Extract the (X, Y) coordinate from the center of the cell holding the provided text.  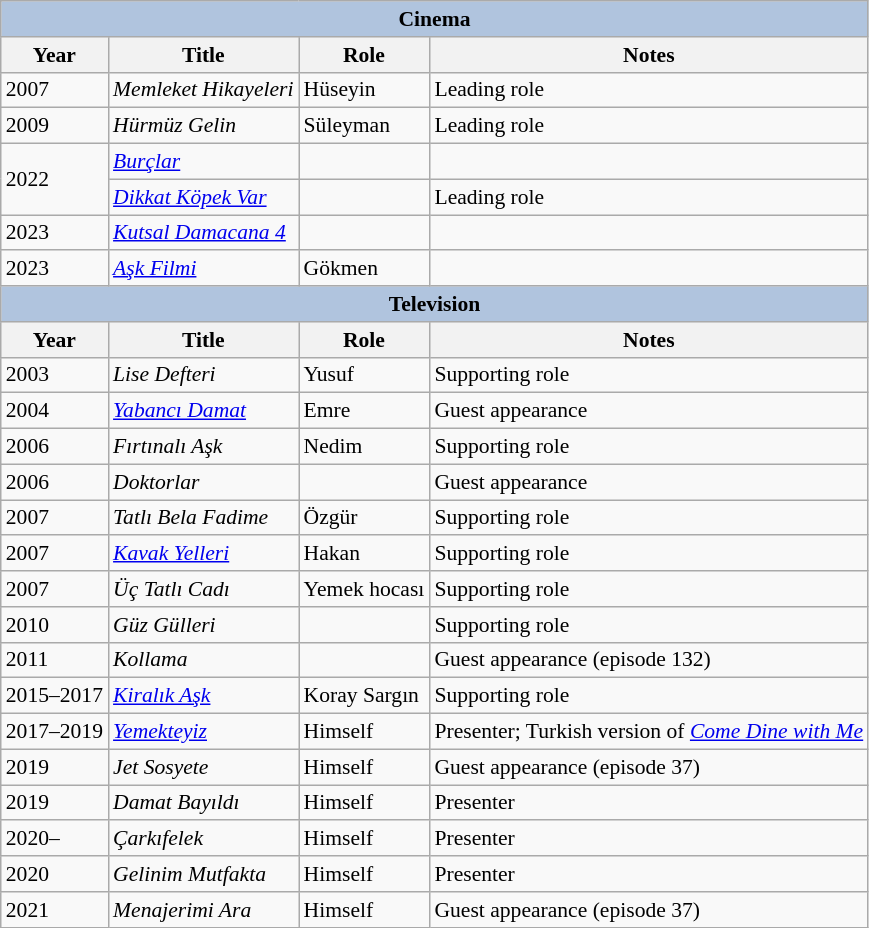
2015–2017 (54, 696)
2020– (54, 839)
2022 (54, 180)
Güz Gülleri (204, 625)
Yemek hocası (364, 589)
Hürmüz Gelin (204, 126)
2020 (54, 874)
2003 (54, 375)
Aşk Filmi (204, 269)
Üç Tatlı Cadı (204, 589)
Yusuf (364, 375)
Gelinim Mutfakta (204, 874)
Kutsal Damacana 4 (204, 233)
Damat Bayıldı (204, 803)
2017–2019 (54, 732)
2021 (54, 910)
Television (434, 304)
Özgür (364, 518)
Memleket Hikayeleri (204, 90)
Tatlı Bela Fadime (204, 518)
Fırtınalı Aşk (204, 447)
Dikkat Köpek Var (204, 197)
Emre (364, 411)
Doktorlar (204, 482)
Kollama (204, 660)
2010 (54, 625)
Presenter; Turkish version of Come Dine with Me (648, 732)
Nedim (364, 447)
Kavak Yelleri (204, 554)
Guest appearance (episode 132) (648, 660)
Hakan (364, 554)
Süleyman (364, 126)
Jet Sosyete (204, 767)
Çarkıfelek (204, 839)
Yemekteyiz (204, 732)
Koray Sargın (364, 696)
2011 (54, 660)
Menajerimi Ara (204, 910)
Lise Defteri (204, 375)
Cinema (434, 19)
Burçlar (204, 162)
Hüseyin (364, 90)
Kiralık Aşk (204, 696)
Gökmen (364, 269)
2004 (54, 411)
Yabancı Damat (204, 411)
2009 (54, 126)
